Scan for the cell matching the given text and deliver its [X, Y] coordinate at center. 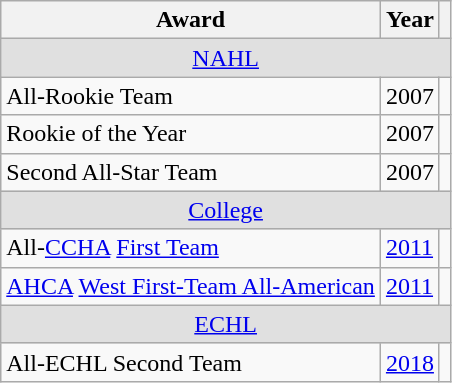
2018 [410, 362]
Second All-Star Team [191, 172]
Rookie of the Year [191, 134]
All-ECHL Second Team [191, 362]
All-Rookie Team [191, 96]
Award [191, 20]
AHCA West First-Team All-American [191, 286]
ECHL [226, 324]
College [226, 210]
All-CCHA First Team [191, 248]
Year [410, 20]
NAHL [226, 58]
